Provide the (X, Y) coordinate of the cell's center where the given text is located.  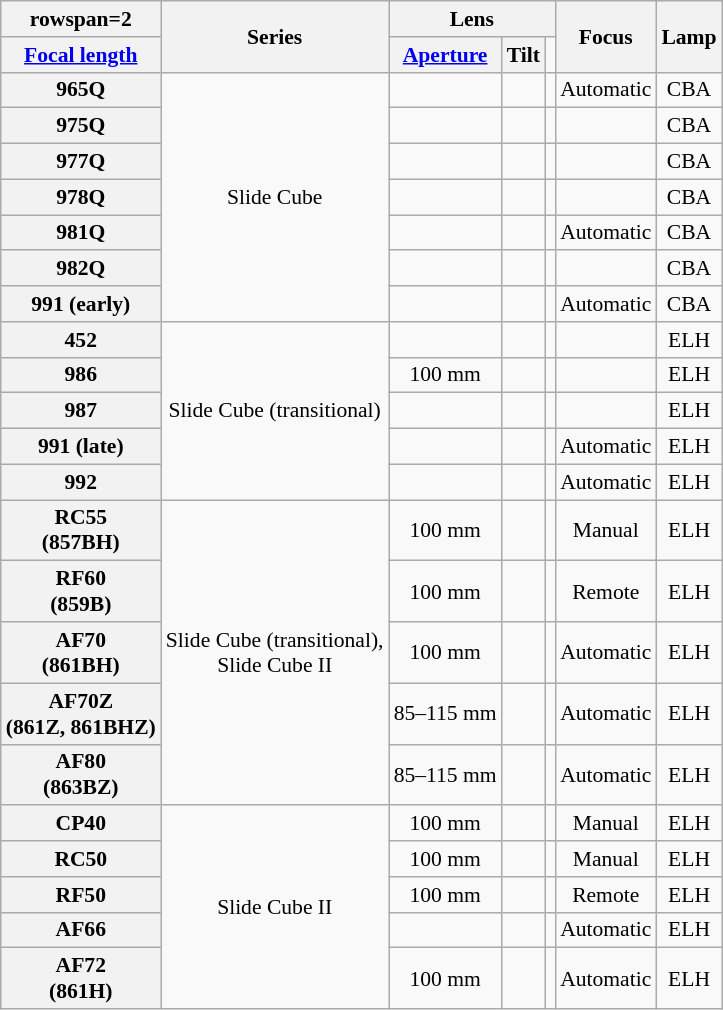
991 (early) (81, 304)
Slide Cube II (275, 908)
AF72(861H) (81, 978)
CP40 (81, 824)
AF70(861BH) (81, 652)
986 (81, 375)
Focal length (81, 55)
Slide Cube (transitional) (275, 411)
RC55(857BH) (81, 530)
975Q (81, 126)
RF50 (81, 895)
965Q (81, 90)
Lens (472, 19)
987 (81, 411)
AF66 (81, 930)
Slide Cube (275, 196)
Slide Cube (transitional),Slide Cube II (275, 653)
991 (late) (81, 447)
Lamp (688, 36)
978Q (81, 197)
RF60(859B) (81, 592)
452 (81, 340)
977Q (81, 162)
Series (275, 36)
982Q (81, 269)
RC50 (81, 859)
992 (81, 482)
rowspan=2 (81, 19)
Aperture (446, 55)
981Q (81, 233)
AF70Z(861Z, 861BHZ) (81, 714)
AF80(863BZ) (81, 774)
Tilt (524, 55)
Focus (606, 36)
